Identify which cell holds the provided text, then report its [x, y] central coordinate. 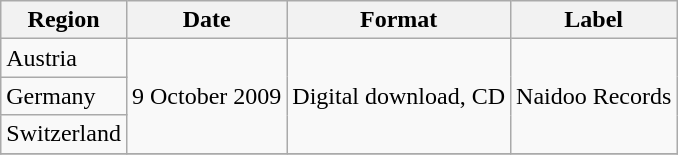
9 October 2009 [206, 96]
Austria [64, 58]
Digital download, CD [399, 96]
Region [64, 20]
Switzerland [64, 134]
Label [594, 20]
Date [206, 20]
Germany [64, 96]
Format [399, 20]
Naidoo Records [594, 96]
